Return (X, Y) of the center of cell containing provided text 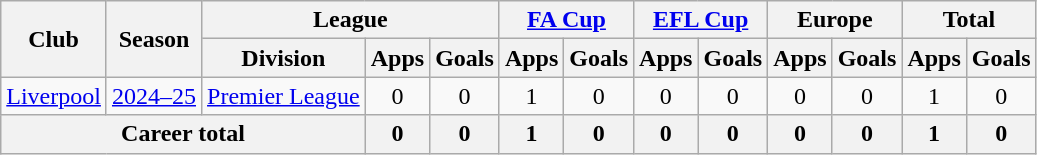
Division (284, 58)
Liverpool (54, 96)
League (351, 20)
Europe (835, 20)
Premier League (284, 96)
Total (969, 20)
Career total (183, 134)
Season (154, 39)
Club (54, 39)
FA Cup (566, 20)
EFL Cup (701, 20)
2024–25 (154, 96)
